From the cell containing the given text, extract its center point as (X, Y) coordinate. 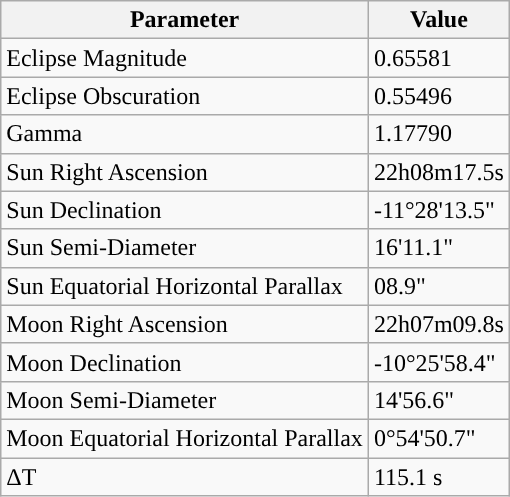
Gamma (185, 134)
Moon Right Ascension (185, 324)
Value (438, 20)
Parameter (185, 20)
16'11.1" (438, 248)
22h08m17.5s (438, 172)
1.17790 (438, 134)
Eclipse Magnitude (185, 58)
Moon Equatorial Horizontal Parallax (185, 438)
Sun Equatorial Horizontal Parallax (185, 286)
Moon Declination (185, 362)
Sun Declination (185, 210)
0°54'50.7" (438, 438)
0.65581 (438, 58)
22h07m09.8s (438, 324)
-10°25'58.4" (438, 362)
ΔT (185, 477)
0.55496 (438, 96)
Sun Semi-Diameter (185, 248)
Moon Semi-Diameter (185, 400)
Eclipse Obscuration (185, 96)
08.9" (438, 286)
Sun Right Ascension (185, 172)
14'56.6" (438, 400)
-11°28'13.5" (438, 210)
115.1 s (438, 477)
